Locate the cell with the specified text and output its [X, Y] center coordinate. 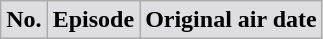
Episode [93, 20]
No. [24, 20]
Original air date [232, 20]
